For the text-containing cell, return its midpoint in [x, y] coordinate format. 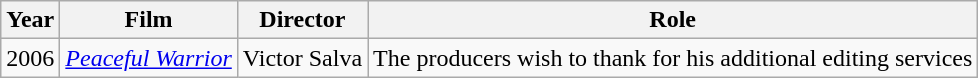
2006 [30, 58]
Film [148, 20]
Victor Salva [302, 58]
Role [673, 20]
The producers wish to thank for his additional editing services [673, 58]
Director [302, 20]
Year [30, 20]
Peaceful Warrior [148, 58]
